Determine the [X, Y] coordinate at the center of the cell enclosing the given text.  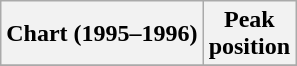
Chart (1995–1996) [102, 34]
Peakposition [249, 34]
